Extract the [X, Y] coordinate from the center of the cell holding the provided text.  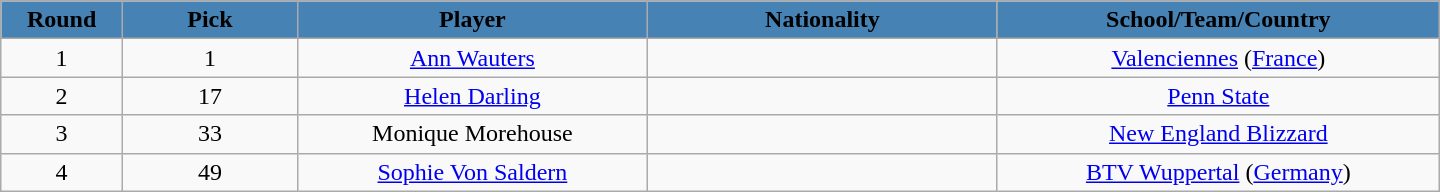
Sophie Von Saldern [472, 172]
Valenciennes (France) [1218, 58]
2 [62, 96]
Helen Darling [472, 96]
Player [472, 20]
3 [62, 134]
Penn State [1218, 96]
49 [210, 172]
17 [210, 96]
Monique Morehouse [472, 134]
Ann Wauters [472, 58]
School/Team/Country [1218, 20]
BTV Wuppertal (Germany) [1218, 172]
33 [210, 134]
New England Blizzard [1218, 134]
4 [62, 172]
Pick [210, 20]
Nationality [822, 20]
Round [62, 20]
